For the text-containing cell, return its midpoint in (X, Y) coordinate format. 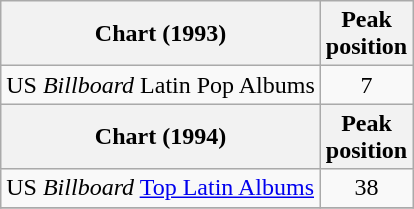
US Billboard Top Latin Albums (161, 188)
Chart (1993) (161, 34)
7 (366, 85)
US Billboard Latin Pop Albums (161, 85)
38 (366, 188)
Chart (1994) (161, 136)
